For the text-containing cell, return its midpoint in (X, Y) coordinate format. 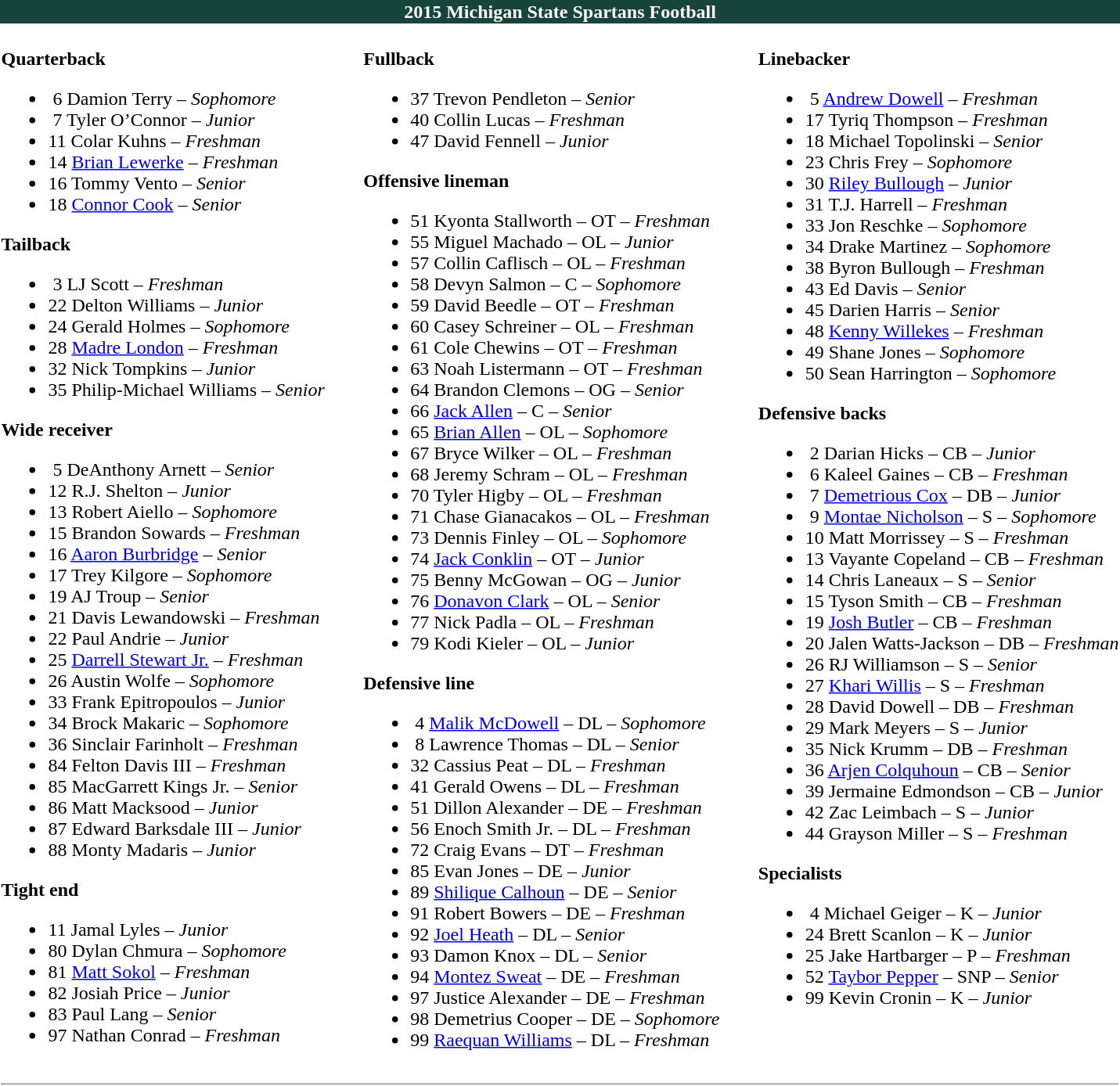
2015 Michigan State Spartans Football (560, 12)
